For the text-containing cell, return its midpoint in (x, y) coordinate format. 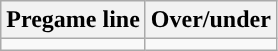
Over/under (210, 20)
Pregame line (74, 20)
